Output the (X, Y) coordinate of the center of the cell containing the given text.  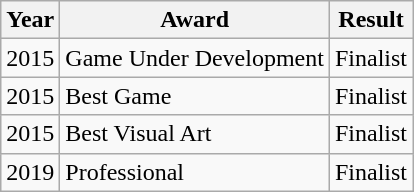
Award (195, 20)
Result (370, 20)
Year (30, 20)
Best Game (195, 96)
Professional (195, 172)
Game Under Development (195, 58)
Best Visual Art (195, 134)
2019 (30, 172)
